Capture the cell that displays the provided text and extract its (x, y) central coordinate. 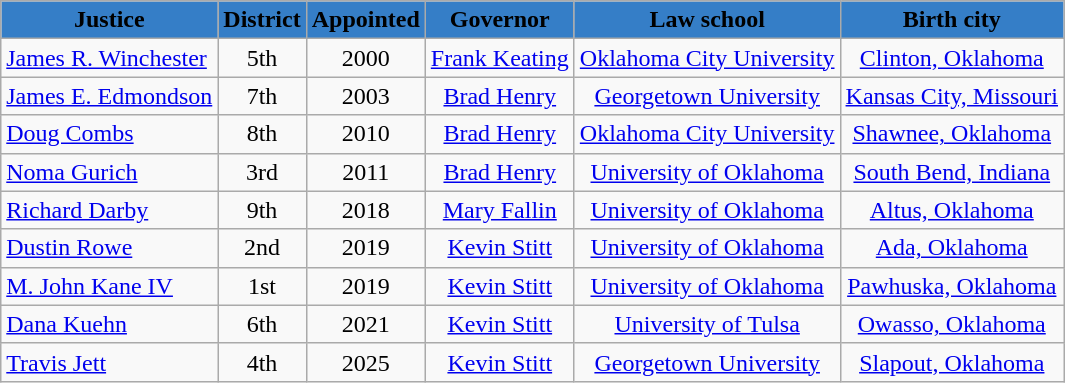
Birth city (952, 20)
Frank Keating (500, 58)
South Bend, Indiana (952, 172)
9th (262, 210)
James R. Winchester (110, 58)
Appointed (366, 20)
District (262, 20)
Slapout, Oklahoma (952, 362)
Altus, Oklahoma (952, 210)
Travis Jett (110, 362)
Mary Fallin (500, 210)
6th (262, 324)
Clinton, Oklahoma (952, 58)
Richard Darby (110, 210)
Kansas City, Missouri (952, 96)
James E. Edmondson (110, 96)
Dustin Rowe (110, 248)
Justice (110, 20)
2000 (366, 58)
2011 (366, 172)
M. John Kane IV (110, 286)
University of Tulsa (707, 324)
3rd (262, 172)
5th (262, 58)
4th (262, 362)
7th (262, 96)
Owasso, Oklahoma (952, 324)
2010 (366, 134)
Law school (707, 20)
8th (262, 134)
Noma Gurich (110, 172)
2025 (366, 362)
Dana Kuehn (110, 324)
2018 (366, 210)
Governor (500, 20)
Shawnee, Oklahoma (952, 134)
Doug Combs (110, 134)
1st (262, 286)
2021 (366, 324)
2nd (262, 248)
Pawhuska, Oklahoma (952, 286)
2003 (366, 96)
Ada, Oklahoma (952, 248)
